Output the (X, Y) coordinate of the center of the cell containing the given text.  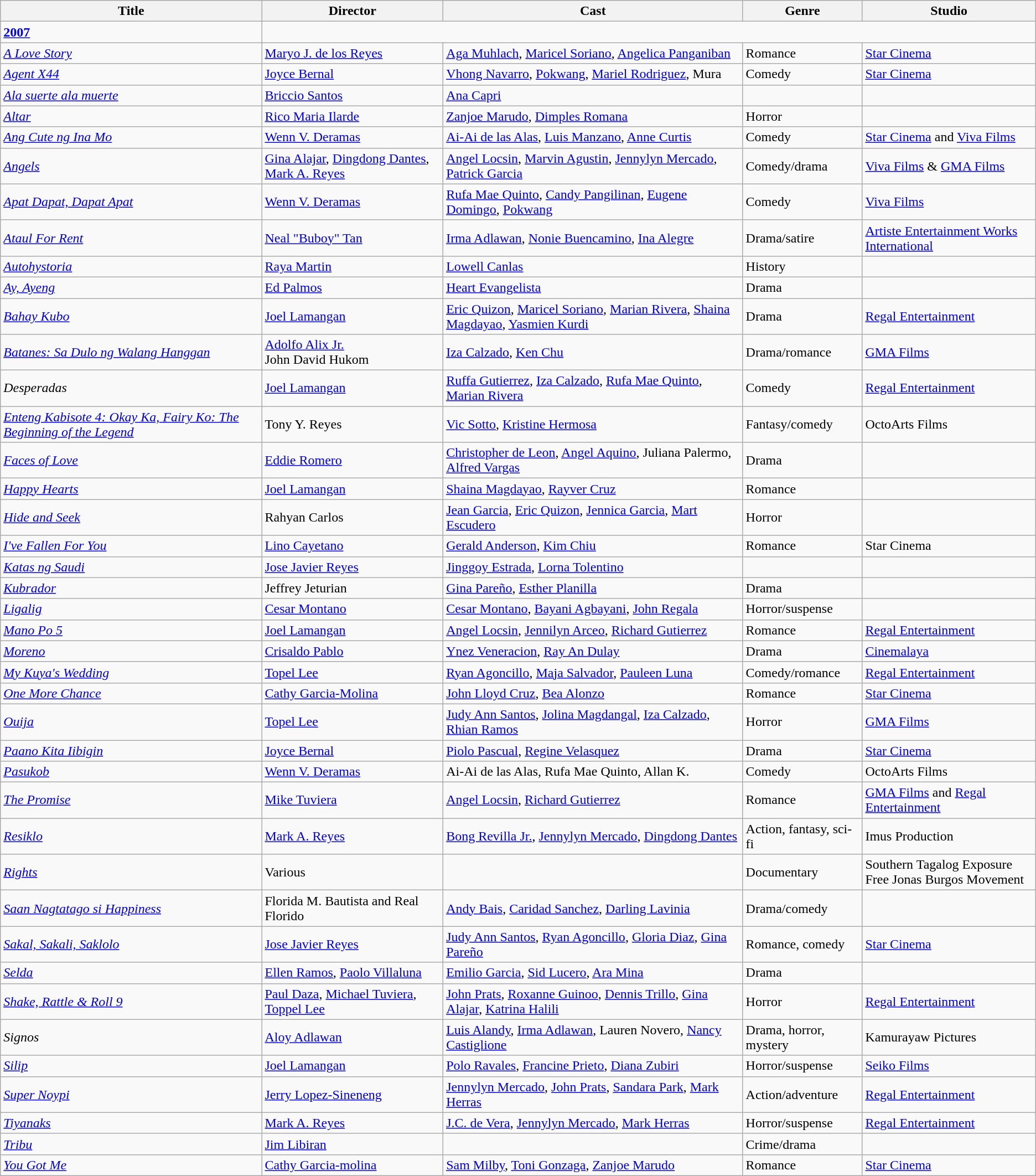
Ataul For Rent (131, 238)
Angels (131, 166)
I've Fallen For You (131, 546)
Action, fantasy, sci-fi (802, 836)
Pasukob (131, 772)
Judy Ann Santos, Ryan Agoncillo, Gloria Diaz, Gina Pareño (593, 945)
Angel Locsin, Jennilyn Arceo, Richard Gutierrez (593, 630)
Cinemalaya (949, 651)
Crime/drama (802, 1144)
My Kuya's Wedding (131, 672)
Romance, comedy (802, 945)
Cesar Montano (353, 609)
Moreno (131, 651)
Selda (131, 973)
Seiko Films (949, 1066)
Gina Alajar, Dingdong Dantes, Mark A. Reyes (353, 166)
Jerry Lopez-Sineneng (353, 1094)
Shaina Magdayao, Rayver Cruz (593, 489)
Saan Nagtatago si Happiness (131, 908)
Rights (131, 873)
Ala suerte ala muerte (131, 95)
Polo Ravales, Francine Prieto, Diana Zubiri (593, 1066)
Briccio Santos (353, 95)
Happy Hearts (131, 489)
Jim Libiran (353, 1144)
History (802, 266)
Enteng Kabisote 4: Okay Ka, Fairy Ko: The Beginning of the Legend (131, 424)
Silip (131, 1066)
John Lloyd Cruz, Bea Alonzo (593, 693)
Tiyanaks (131, 1123)
Luis Alandy, Irma Adlawan, Lauren Novero, Nancy Castiglione (593, 1038)
Ai-Ai de las Alas, Rufa Mae Quinto, Allan K. (593, 772)
Agent X44 (131, 74)
Sam Milby, Toni Gonzaga, Zanjoe Marudo (593, 1165)
Drama/romance (802, 352)
Piolo Pascual, Regine Velasquez (593, 750)
Ruffa Gutierrez, Iza Calzado, Rufa Mae Quinto, Marian Rivera (593, 389)
Ligalig (131, 609)
Action/adventure (802, 1094)
Imus Production (949, 836)
Ryan Agoncillo, Maja Salvador, Pauleen Luna (593, 672)
Adolfo Alix Jr. John David Hukom (353, 352)
Drama/satire (802, 238)
Cathy Garcia-Molina (353, 693)
Aga Muhlach, Maricel Soriano, Angelica Panganiban (593, 53)
Artiste Entertainment Works International (949, 238)
Ed Palmos (353, 287)
Raya Martin (353, 266)
Eddie Romero (353, 461)
Altar (131, 116)
Christopher de Leon, Angel Aquino, Juliana Palermo, Alfred Vargas (593, 461)
Angel Locsin, Marvin Agustin, Jennylyn Mercado, Patrick Garcia (593, 166)
Paano Kita Iibigin (131, 750)
Gerald Anderson, Kim Chiu (593, 546)
Cathy Garcia-molina (353, 1165)
Emilio Garcia, Sid Lucero, Ara Mina (593, 973)
Cesar Montano, Bayani Agbayani, John Regala (593, 609)
A Love Story (131, 53)
Ai-Ai de las Alas, Luis Manzano, Anne Curtis (593, 137)
Comedy/romance (802, 672)
Aloy Adlawan (353, 1038)
Viva Films (949, 202)
Viva Films & GMA Films (949, 166)
Rahyan Carlos (353, 517)
Paul Daza, Michael Tuviera, Toppel Lee (353, 1001)
Sakal, Sakali, Saklolo (131, 945)
Hide and Seek (131, 517)
Autohystoria (131, 266)
Jeffrey Jeturian (353, 588)
Desperadas (131, 389)
Vhong Navarro, Pokwang, Mariel Rodriguez, Mura (593, 74)
Heart Evangelista (593, 287)
Maryo J. de los Reyes (353, 53)
Shake, Rattle & Roll 9 (131, 1001)
Irma Adlawan, Nonie Buencamino, Ina Alegre (593, 238)
Bong Revilla Jr., Jennylyn Mercado, Dingdong Dantes (593, 836)
Title (131, 11)
Angel Locsin, Richard Gutierrez (593, 801)
Documentary (802, 873)
Katas ng Saudi (131, 567)
Zanjoe Marudo, Dimples Romana (593, 116)
2007 (131, 32)
Ay, Ayeng (131, 287)
Faces of Love (131, 461)
The Promise (131, 801)
Neal "Buboy" Tan (353, 238)
Director (353, 11)
Signos (131, 1038)
Drama, horror, mystery (802, 1038)
John Prats, Roxanne Guinoo, Dennis Trillo, Gina Alajar, Katrina Halili (593, 1001)
Mano Po 5 (131, 630)
J.C. de Vera, Jennylyn Mercado, Mark Herras (593, 1123)
GMA Films and Regal Entertainment (949, 801)
Iza Calzado, Ken Chu (593, 352)
Drama/comedy (802, 908)
Judy Ann Santos, Jolina Magdangal, Iza Calzado, Rhian Ramos (593, 722)
Kamurayaw Pictures (949, 1038)
Studio (949, 11)
Jennylyn Mercado, John Prats, Sandara Park, Mark Herras (593, 1094)
Vic Sotto, Kristine Hermosa (593, 424)
Tribu (131, 1144)
Gina Pareño, Esther Planilla (593, 588)
Cast (593, 11)
Kubrador (131, 588)
Rico Maria Ilarde (353, 116)
Southern Tagalog ExposureFree Jonas Burgos Movement (949, 873)
Ynez Veneracion, Ray An Dulay (593, 651)
Jinggoy Estrada, Lorna Tolentino (593, 567)
Batanes: Sa Dulo ng Walang Hanggan (131, 352)
Eric Quizon, Maricel Soriano, Marian Rivera, Shaina Magdayao, Yasmien Kurdi (593, 316)
Comedy/drama (802, 166)
Tony Y. Reyes (353, 424)
Resiklo (131, 836)
Apat Dapat, Dapat Apat (131, 202)
Genre (802, 11)
You Got Me (131, 1165)
Lowell Canlas (593, 266)
Ouija (131, 722)
Star Cinema and Viva Films (949, 137)
Bahay Kubo (131, 316)
Mike Tuviera (353, 801)
Super Noypi (131, 1094)
Andy Bais, Caridad Sanchez, Darling Lavinia (593, 908)
Various (353, 873)
Ellen Ramos, Paolo Villaluna (353, 973)
Rufa Mae Quinto, Candy Pangilinan, Eugene Domingo, Pokwang (593, 202)
Jean Garcia, Eric Quizon, Jennica Garcia, Mart Escudero (593, 517)
Fantasy/comedy (802, 424)
Crisaldo Pablo (353, 651)
Lino Cayetano (353, 546)
One More Chance (131, 693)
Ang Cute ng Ina Mo (131, 137)
Ana Capri (593, 95)
Florida M. Bautista and Real Florido (353, 908)
